For the text-containing cell, return its midpoint in [x, y] coordinate format. 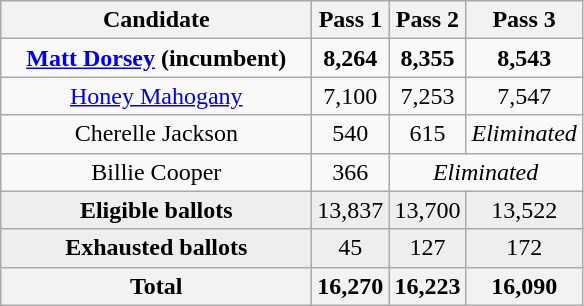
8,355 [428, 58]
Candidate [156, 20]
45 [350, 248]
Total [156, 286]
Honey Mahogany [156, 96]
Exhausted ballots [156, 248]
16,270 [350, 286]
13,837 [350, 210]
Cherelle Jackson [156, 134]
7,253 [428, 96]
540 [350, 134]
16,223 [428, 286]
7,100 [350, 96]
Matt Dorsey (incumbent) [156, 58]
Pass 1 [350, 20]
615 [428, 134]
Pass 3 [524, 20]
Billie Cooper [156, 172]
13,522 [524, 210]
7,547 [524, 96]
Pass 2 [428, 20]
8,264 [350, 58]
16,090 [524, 286]
127 [428, 248]
366 [350, 172]
13,700 [428, 210]
172 [524, 248]
8,543 [524, 58]
Eligible ballots [156, 210]
